Locate the cell with the specified text and output its (x, y) center coordinate. 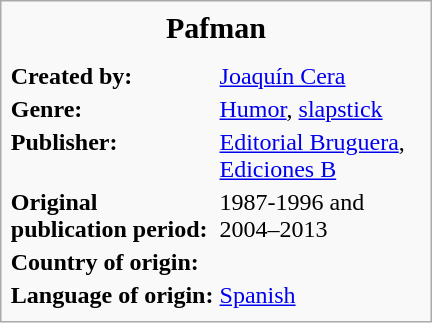
Editorial Bruguera, Ediciones B (320, 156)
Humor, slapstick (320, 110)
Spanish (320, 296)
Genre: (112, 110)
Original publication period: (112, 216)
Publisher: (112, 156)
Pafman (216, 28)
Language of origin: (112, 296)
Created by: (112, 77)
Joaquín Cera (320, 77)
Country of origin: (112, 263)
1987-1996 and 2004–2013 (320, 216)
